Search for the cell housing the specified text and yield its [X, Y] center coordinate. 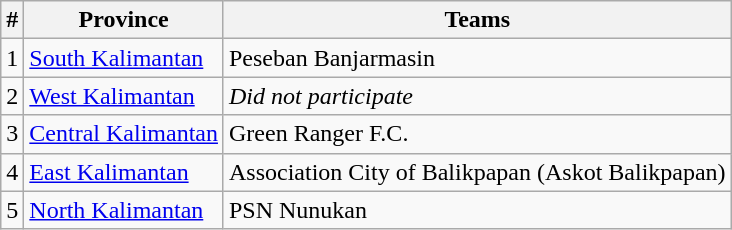
Green Ranger F.C. [477, 134]
3 [12, 134]
Peseban Banjarmasin [477, 58]
South Kalimantan [124, 58]
2 [12, 96]
# [12, 20]
East Kalimantan [124, 172]
PSN Nunukan [477, 210]
Teams [477, 20]
1 [12, 58]
North Kalimantan [124, 210]
Did not participate [477, 96]
West Kalimantan [124, 96]
5 [12, 210]
Association City of Balikpapan (Askot Balikpapan) [477, 172]
Central Kalimantan [124, 134]
4 [12, 172]
Province [124, 20]
